Extract the [x, y] coordinate from the center of the cell holding the provided text.  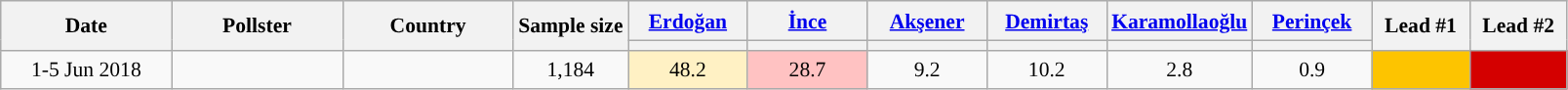
48.2 [689, 69]
Sample size [570, 25]
Pollster [258, 25]
0.9 [1311, 69]
Demirtaş [1046, 21]
Akşener [927, 21]
1-5 Jun 2018 [86, 69]
Lead #2 [1518, 25]
2.8 [1179, 69]
İnce [808, 21]
Date [86, 25]
Perinçek [1311, 21]
Country [427, 25]
10.2 [1046, 69]
Karamollaoğlu [1179, 21]
1,184 [570, 69]
Erdoğan [689, 21]
28.7 [808, 69]
9.2 [927, 69]
Lead #1 [1421, 25]
